Capture the cell that displays the provided text and extract its [x, y] central coordinate. 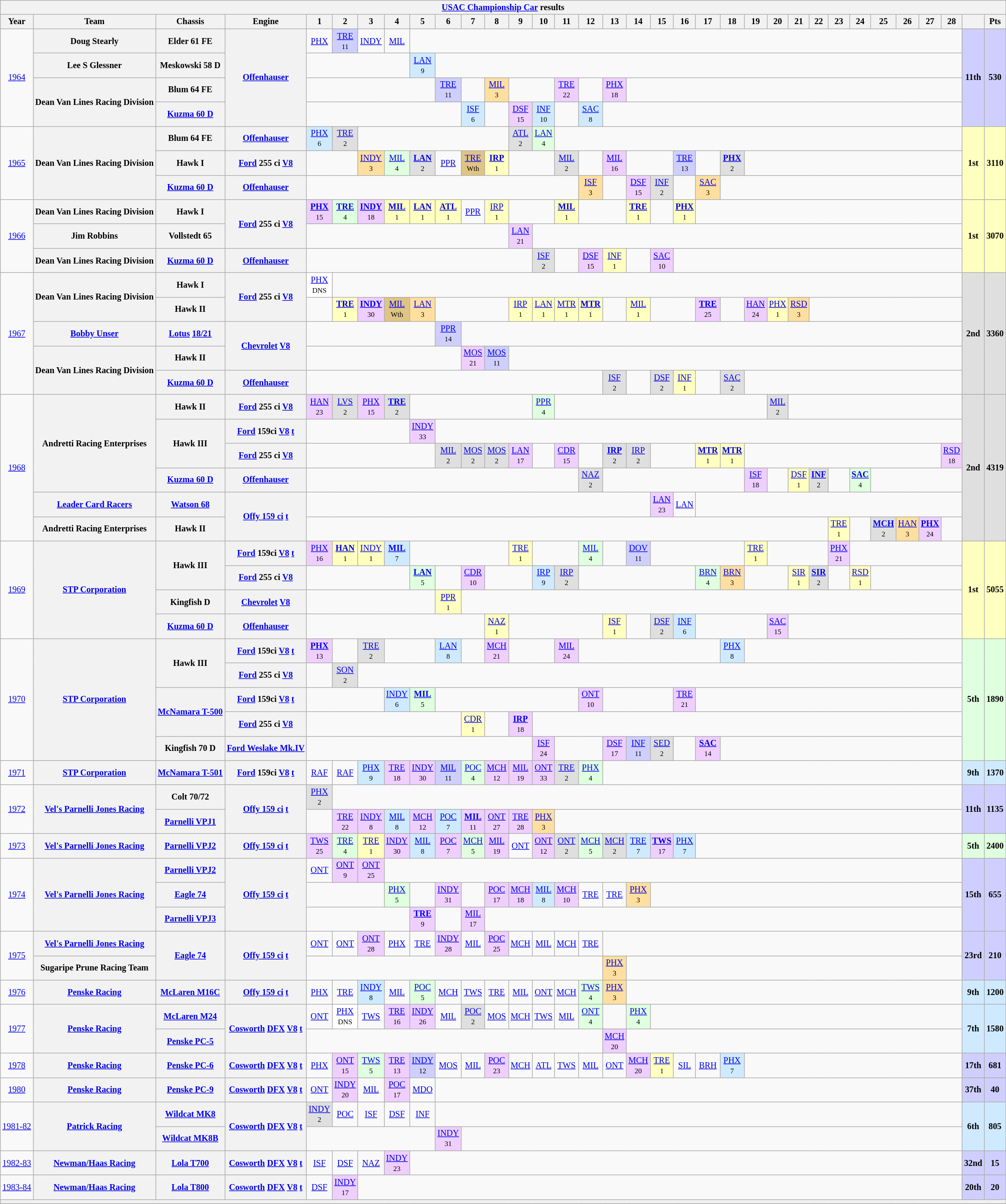
TWS4 [591, 992]
1966 [17, 236]
Parnelli VPJ1 [190, 822]
23 [839, 22]
Elder 61 FE [190, 41]
TRE21 [685, 699]
IRP9 [543, 577]
INDY3 [371, 163]
1975 [17, 955]
7 [473, 22]
TRE18 [397, 772]
22 [819, 22]
1983-84 [17, 1188]
INDY23 [397, 1163]
28 [951, 22]
TRE9 [422, 919]
PHX6 [319, 138]
PPR4 [543, 407]
LAN2 [422, 163]
15th [973, 894]
INDY6 [397, 699]
19 [755, 22]
INF [422, 1114]
PHX9 [371, 772]
SAC10 [662, 261]
10 [543, 22]
Meskowski 58 D [190, 65]
ATL1 [449, 212]
SIR2 [819, 577]
TWS5 [371, 1065]
ONT33 [543, 772]
Team [94, 22]
TRE25 [708, 309]
PHX13 [319, 651]
PHX8 [732, 651]
PHX16 [319, 553]
PHX18 [615, 90]
SAC2 [732, 382]
SIL [685, 1065]
ONT9 [345, 870]
MCH21 [497, 651]
3070 [995, 236]
LAN9 [422, 65]
1980 [17, 1090]
TRE7 [638, 846]
16 [685, 22]
CDR10 [473, 577]
PPR14 [449, 334]
INF10 [543, 114]
RSD3 [799, 309]
Wildcat MK8 [190, 1114]
2 [345, 22]
McLaren M24 [190, 1017]
3110 [995, 162]
20th [973, 1188]
USAC Championship Car results [503, 7]
INDY12 [422, 1065]
INF11 [638, 748]
SAC8 [591, 114]
4 [397, 22]
2400 [995, 846]
NAZ2 [591, 480]
McLaren M16C [190, 992]
13 [615, 22]
5055 [995, 590]
7th [973, 1029]
INDY26 [422, 1017]
LAN3 [422, 309]
1968 [17, 467]
TWS25 [319, 846]
LVS2 [345, 407]
210 [995, 955]
IRP18 [521, 724]
INF6 [685, 626]
ATL [543, 1065]
8 [497, 22]
HAN3 [907, 529]
HAN23 [319, 407]
POC [345, 1114]
MOS21 [473, 358]
POC2 [473, 1017]
DSF1 [799, 480]
1977 [17, 1029]
Watson 68 [190, 504]
MCH10 [567, 895]
MOS11 [497, 358]
ONT28 [371, 943]
Bobby Unser [94, 334]
ATL2 [521, 138]
1135 [995, 809]
Colt 70/72 [190, 797]
INDY20 [345, 1090]
SON2 [345, 675]
Wildcat MK8B [190, 1138]
POC25 [497, 943]
24 [860, 22]
LAN4 [543, 138]
MCH18 [521, 895]
MIL17 [473, 919]
805 [995, 1126]
MILWth [397, 309]
Jim Robbins [94, 236]
SIR1 [799, 577]
Penske PC-5 [190, 1041]
ISF3 [591, 187]
26 [907, 22]
1890 [995, 699]
1580 [995, 1029]
PPR1 [449, 602]
BRN3 [732, 577]
TRE16 [397, 1017]
37th [973, 1090]
1971 [17, 772]
POC4 [473, 772]
Pts [995, 22]
RSD1 [860, 577]
SAC3 [708, 187]
ONT2 [567, 846]
ONT4 [591, 1017]
LAN [685, 504]
1964 [17, 78]
40 [995, 1090]
PHX5 [397, 895]
25 [884, 22]
PHX24 [930, 529]
1972 [17, 809]
ISF18 [755, 480]
Doug Stearly [94, 41]
SAC14 [708, 748]
3360 [995, 333]
HAN24 [755, 309]
INDY [371, 41]
17 [708, 22]
CDR1 [473, 724]
Year [17, 22]
MIL16 [615, 163]
ONT12 [543, 846]
Penske PC-9 [190, 1090]
ONT25 [371, 870]
1974 [17, 894]
32nd [973, 1163]
TRE28 [521, 822]
Lotus 18/21 [190, 334]
11 [567, 22]
LAN8 [449, 651]
Lee S Glessner [94, 65]
ONT15 [345, 1065]
ONT10 [591, 699]
McNamara T-500 [190, 712]
INDY28 [449, 943]
NAZ1 [497, 626]
5 [422, 22]
TWS17 [662, 846]
BRN4 [708, 577]
1965 [17, 162]
Patrick Racing [94, 1126]
MIL24 [567, 651]
INDY18 [371, 212]
Kingfish 70 D [190, 748]
1978 [17, 1065]
POC23 [497, 1065]
1370 [995, 772]
ISF6 [473, 114]
Engine [266, 22]
TREWth [473, 163]
Lola T700 [190, 1163]
MDO [422, 1090]
CDR15 [567, 456]
RSD18 [951, 456]
MIL3 [497, 90]
SAC15 [777, 626]
1982-83 [17, 1163]
DSF17 [615, 748]
PHX21 [839, 553]
LAN21 [521, 236]
INDY33 [422, 431]
Leader Card Racers [94, 504]
DOV11 [638, 553]
INDY2 [319, 1114]
MIL5 [422, 699]
SAC4 [860, 480]
1981-82 [17, 1126]
Ford Weslake Mk.IV [266, 748]
SED2 [662, 748]
27 [930, 22]
655 [995, 894]
14 [638, 22]
6th [973, 1126]
Vollstedt 65 [190, 236]
681 [995, 1065]
1976 [17, 992]
1200 [995, 992]
4319 [995, 467]
Chassis [190, 22]
Parnelli VPJ3 [190, 919]
12 [591, 22]
POC5 [422, 992]
LAN17 [521, 456]
Penske PC-6 [190, 1065]
9 [521, 22]
1973 [17, 846]
530 [995, 78]
McNamara T-501 [190, 772]
Sugaripe Prune Racing Team [94, 968]
17th [973, 1065]
1967 [17, 333]
INDY1 [371, 553]
LAN23 [662, 504]
HAN1 [345, 553]
21 [799, 22]
MIL7 [397, 553]
1969 [17, 590]
ISF1 [615, 626]
NAZ [371, 1163]
23rd [973, 955]
BRH [708, 1065]
6 [449, 22]
ISF24 [543, 748]
1970 [17, 699]
18 [732, 22]
Kingfish D [190, 602]
Lola T800 [190, 1188]
INDY17 [345, 1188]
ONT27 [497, 822]
3 [371, 22]
LAN5 [422, 577]
1 [319, 22]
